From the cell containing the given text, extract its center point as (X, Y) coordinate. 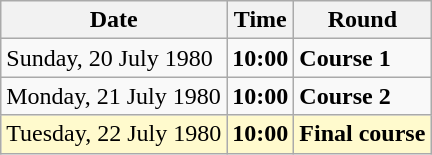
Round (362, 20)
Monday, 21 July 1980 (114, 96)
Tuesday, 22 July 1980 (114, 134)
Course 1 (362, 58)
Course 2 (362, 96)
Date (114, 20)
Sunday, 20 July 1980 (114, 58)
Final course (362, 134)
Time (260, 20)
